Locate the cell with the specified text and output its (X, Y) center coordinate. 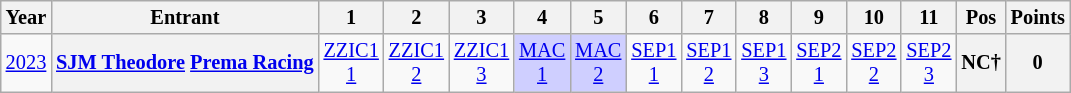
2023 (26, 63)
10 (874, 17)
2 (416, 17)
MAC1 (542, 63)
1 (352, 17)
Points (1038, 17)
4 (542, 17)
ZZIC11 (352, 63)
Entrant (184, 17)
ZZIC12 (416, 63)
8 (764, 17)
SEP12 (708, 63)
3 (482, 17)
SJM Theodore Prema Racing (184, 63)
6 (654, 17)
NC† (980, 63)
SEP11 (654, 63)
0 (1038, 63)
Year (26, 17)
SEP22 (874, 63)
11 (928, 17)
SEP23 (928, 63)
7 (708, 17)
SEP13 (764, 63)
5 (598, 17)
ZZIC13 (482, 63)
Pos (980, 17)
MAC2 (598, 63)
SEP21 (818, 63)
9 (818, 17)
